From the cell containing the given text, extract its center point as [x, y] coordinate. 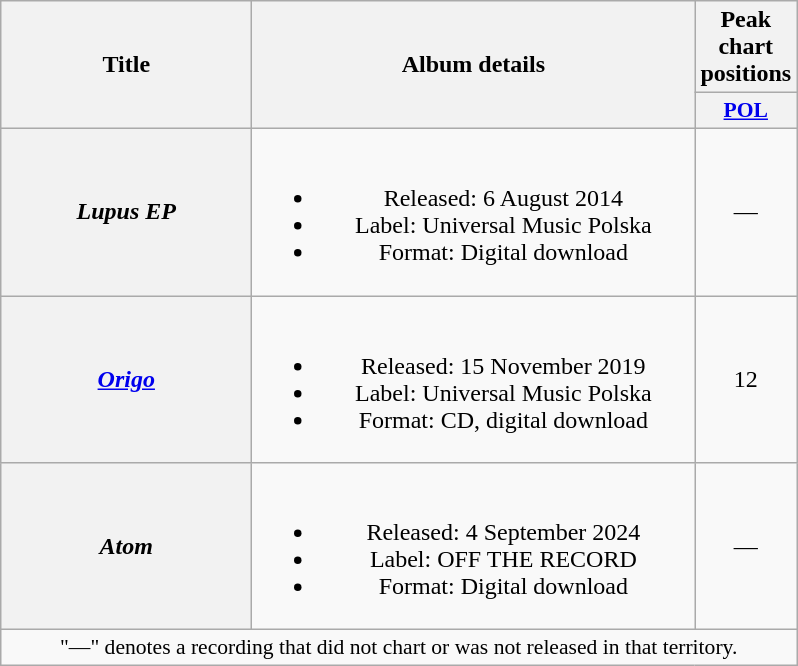
Lupus EP [126, 212]
Title [126, 65]
12 [746, 380]
Released: 6 August 2014Label: Universal Music PolskaFormat: Digital download [474, 212]
Released: 4 September 2024Label: OFF THE RECORDFormat: Digital download [474, 546]
Released: 15 November 2019Label: Universal Music PolskaFormat: CD, digital download [474, 380]
"—" denotes a recording that did not chart or was not released in that territory. [399, 648]
Album details [474, 65]
POL [746, 111]
Origo [126, 380]
Atom [126, 546]
Peak chart positions [746, 47]
